Detect which cell encompasses the target text, then output its [x, y] center coordinate. 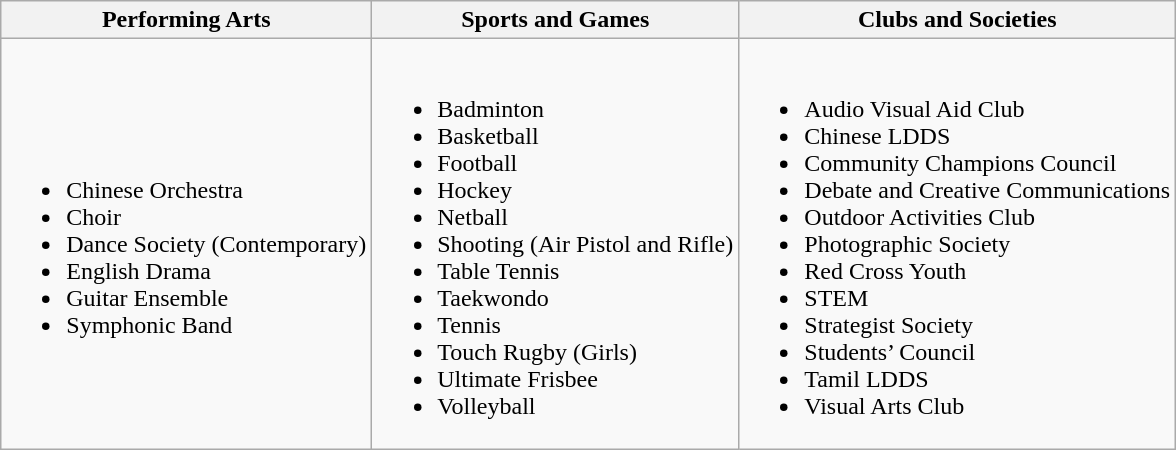
Chinese OrchestraChoirDance Society (Contemporary)English DramaGuitar EnsembleSymphonic Band [186, 244]
BadmintonBasketballFootballHockeyNetballShooting (Air Pistol and Rifle)Table TennisTaekwondoTennisTouch Rugby (Girls)Ultimate FrisbeeVolleyball [556, 244]
Sports and Games [556, 20]
Clubs and Societies [958, 20]
Performing Arts [186, 20]
